For the text-containing cell, return its midpoint in (X, Y) coordinate format. 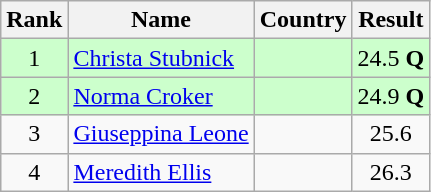
Country (303, 20)
Christa Stubnick (161, 58)
Meredith Ellis (161, 172)
Norma Croker (161, 96)
26.3 (391, 172)
4 (34, 172)
1 (34, 58)
3 (34, 134)
Result (391, 20)
2 (34, 96)
24.9 Q (391, 96)
24.5 Q (391, 58)
Rank (34, 20)
Name (161, 20)
25.6 (391, 134)
Giuseppina Leone (161, 134)
